Scan for the cell matching the given text and deliver its [X, Y] coordinate at center. 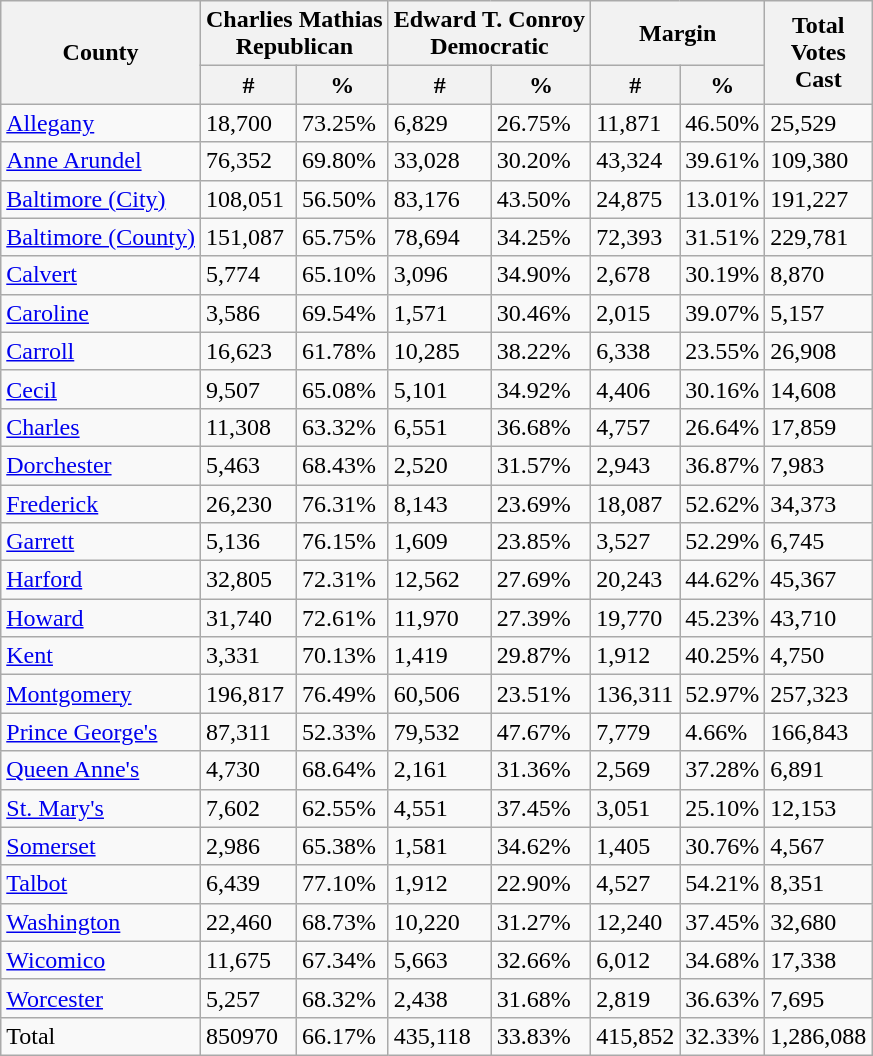
52.29% [722, 542]
20,243 [636, 580]
77.10% [342, 884]
4,551 [440, 808]
68.64% [342, 770]
62.55% [342, 808]
31,740 [248, 618]
6,829 [440, 123]
3,527 [636, 542]
Montgomery [101, 694]
67.34% [342, 960]
7,602 [248, 808]
23.85% [540, 542]
11,871 [636, 123]
191,227 [818, 199]
34,373 [818, 503]
47.67% [540, 732]
850970 [248, 1036]
1,571 [440, 313]
415,852 [636, 1036]
1,419 [440, 656]
23.69% [540, 503]
66.17% [342, 1036]
Allegany [101, 123]
52.97% [722, 694]
69.80% [342, 161]
56.50% [342, 199]
76.49% [342, 694]
7,779 [636, 732]
68.43% [342, 465]
Caroline [101, 313]
3,586 [248, 313]
65.10% [342, 275]
29.87% [540, 656]
11,675 [248, 960]
Baltimore (City) [101, 199]
151,087 [248, 237]
Frederick [101, 503]
12,153 [818, 808]
30.16% [722, 389]
69.54% [342, 313]
27.39% [540, 618]
1,609 [440, 542]
33.83% [540, 1036]
70.13% [342, 656]
76.31% [342, 503]
31.27% [540, 922]
109,380 [818, 161]
33,028 [440, 161]
257,323 [818, 694]
34.90% [540, 275]
32,680 [818, 922]
Wicomico [101, 960]
24,875 [636, 199]
36.63% [722, 998]
30.76% [722, 846]
5,463 [248, 465]
Anne Arundel [101, 161]
72.31% [342, 580]
3,051 [636, 808]
Margin [678, 34]
11,970 [440, 618]
9,507 [248, 389]
6,891 [818, 770]
40.25% [722, 656]
4,750 [818, 656]
34.25% [540, 237]
27.69% [540, 580]
2,678 [636, 275]
32.33% [722, 1036]
4,757 [636, 427]
5,101 [440, 389]
1,581 [440, 846]
2,015 [636, 313]
Kent [101, 656]
Prince George's [101, 732]
6,439 [248, 884]
Carroll [101, 351]
63.32% [342, 427]
30.46% [540, 313]
72.61% [342, 618]
4,567 [818, 846]
32.66% [540, 960]
5,157 [818, 313]
83,176 [440, 199]
37.28% [722, 770]
4.66% [722, 732]
30.20% [540, 161]
108,051 [248, 199]
3,096 [440, 275]
31.68% [540, 998]
36.87% [722, 465]
2,943 [636, 465]
52.62% [722, 503]
60,506 [440, 694]
34.68% [722, 960]
19,770 [636, 618]
7,983 [818, 465]
36.68% [540, 427]
76,352 [248, 161]
1,405 [636, 846]
6,745 [818, 542]
16,623 [248, 351]
Somerset [101, 846]
2,569 [636, 770]
Talbot [101, 884]
Howard [101, 618]
14,608 [818, 389]
Charles [101, 427]
4,527 [636, 884]
Baltimore (County) [101, 237]
229,781 [818, 237]
73.25% [342, 123]
Cecil [101, 389]
87,311 [248, 732]
45.23% [722, 618]
6,551 [440, 427]
2,438 [440, 998]
44.62% [722, 580]
4,730 [248, 770]
68.32% [342, 998]
26,230 [248, 503]
10,285 [440, 351]
1,286,088 [818, 1036]
43.50% [540, 199]
78,694 [440, 237]
10,220 [440, 922]
72,393 [636, 237]
435,118 [440, 1036]
34.62% [540, 846]
17,859 [818, 427]
6,012 [636, 960]
8,143 [440, 503]
Queen Anne's [101, 770]
8,870 [818, 275]
Garrett [101, 542]
17,338 [818, 960]
76.15% [342, 542]
County [101, 52]
5,663 [440, 960]
3,331 [248, 656]
136,311 [636, 694]
2,819 [636, 998]
39.07% [722, 313]
Dorchester [101, 465]
6,338 [636, 351]
11,308 [248, 427]
52.33% [342, 732]
22.90% [540, 884]
23.55% [722, 351]
31.57% [540, 465]
38.22% [540, 351]
79,532 [440, 732]
61.78% [342, 351]
65.08% [342, 389]
Charlies MathiasRepublican [294, 34]
166,843 [818, 732]
Worcester [101, 998]
5,774 [248, 275]
25,529 [818, 123]
Total [101, 1036]
2,986 [248, 846]
43,710 [818, 618]
196,817 [248, 694]
46.50% [722, 123]
22,460 [248, 922]
30.19% [722, 275]
Calvert [101, 275]
Edward T. ConroyDemocratic [489, 34]
TotalVotesCast [818, 52]
26.64% [722, 427]
18,087 [636, 503]
25.10% [722, 808]
31.36% [540, 770]
26,908 [818, 351]
26.75% [540, 123]
7,695 [818, 998]
68.73% [342, 922]
Washington [101, 922]
2,520 [440, 465]
4,406 [636, 389]
65.38% [342, 846]
5,136 [248, 542]
54.21% [722, 884]
12,240 [636, 922]
Harford [101, 580]
31.51% [722, 237]
5,257 [248, 998]
13.01% [722, 199]
39.61% [722, 161]
2,161 [440, 770]
43,324 [636, 161]
45,367 [818, 580]
65.75% [342, 237]
23.51% [540, 694]
18,700 [248, 123]
32,805 [248, 580]
St. Mary's [101, 808]
12,562 [440, 580]
34.92% [540, 389]
8,351 [818, 884]
